Detect which cell encompasses the target text, then output its [X, Y] center coordinate. 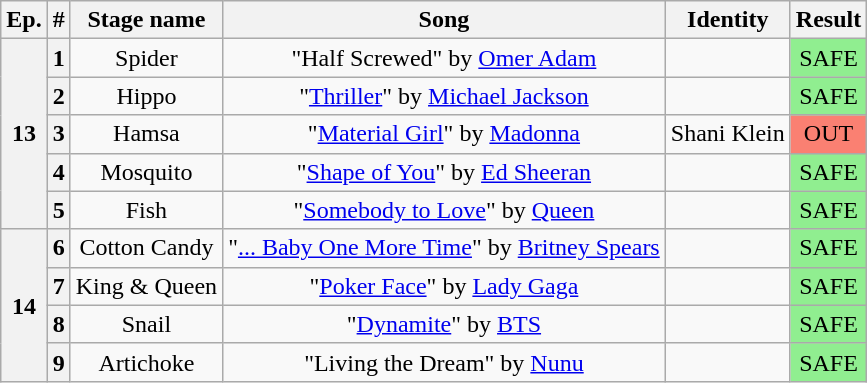
9 [58, 362]
Song [444, 20]
2 [58, 96]
Fish [146, 210]
"Somebody to Love" by Queen [444, 210]
Artichoke [146, 362]
"Poker Face" by Lady Gaga [444, 286]
Shani Klein [728, 134]
4 [58, 172]
Spider [146, 58]
8 [58, 324]
OUT [828, 134]
"Material Girl" by Madonna [444, 134]
Stage name [146, 20]
Hippo [146, 96]
7 [58, 286]
Identity [728, 20]
Result [828, 20]
Mosquito [146, 172]
# [58, 20]
"Shape of You" by Ed Sheeran [444, 172]
"Half Screwed" by Omer Adam [444, 58]
"Thriller" by Michael Jackson [444, 96]
6 [58, 248]
"Dynamite" by BTS [444, 324]
"Living the Dream" by Nunu [444, 362]
3 [58, 134]
Cotton Candy [146, 248]
King & Queen [146, 286]
14 [24, 305]
Hamsa [146, 134]
"... Baby One More Time" by Britney Spears [444, 248]
Snail [146, 324]
1 [58, 58]
13 [24, 134]
5 [58, 210]
Ep. [24, 20]
